Extract the (X, Y) coordinate from the center of the cell holding the provided text.  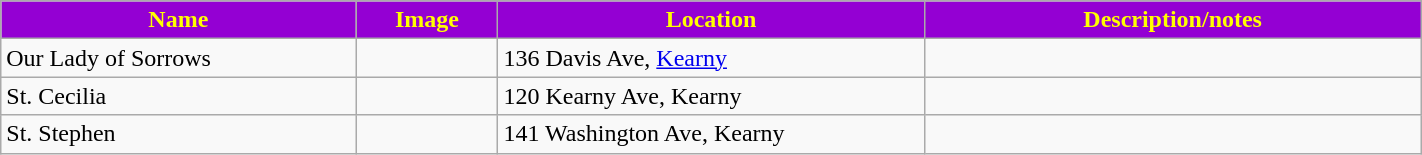
Image (427, 20)
136 Davis Ave, Kearny (711, 58)
St. Stephen (178, 134)
St. Cecilia (178, 96)
Our Lady of Sorrows (178, 58)
Name (178, 20)
120 Kearny Ave, Kearny (711, 96)
Location (711, 20)
Description/notes (1172, 20)
141 Washington Ave, Kearny (711, 134)
